Extract the (X, Y) coordinate from the center of the cell holding the provided text.  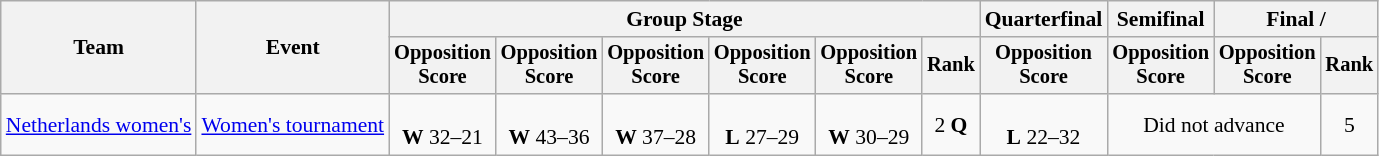
L 22–32 (1044, 124)
5 (1350, 124)
L 27–29 (762, 124)
W 43–36 (550, 124)
W 32–21 (442, 124)
Group Stage (684, 19)
Team (99, 48)
2 Q (951, 124)
Semifinal (1160, 19)
Event (292, 48)
Quarterfinal (1044, 19)
Did not advance (1214, 124)
W 30–29 (870, 124)
W 37–28 (656, 124)
Netherlands women's (99, 124)
Women's tournament (292, 124)
Final / (1296, 19)
